For the text-containing cell, return its midpoint in (x, y) coordinate format. 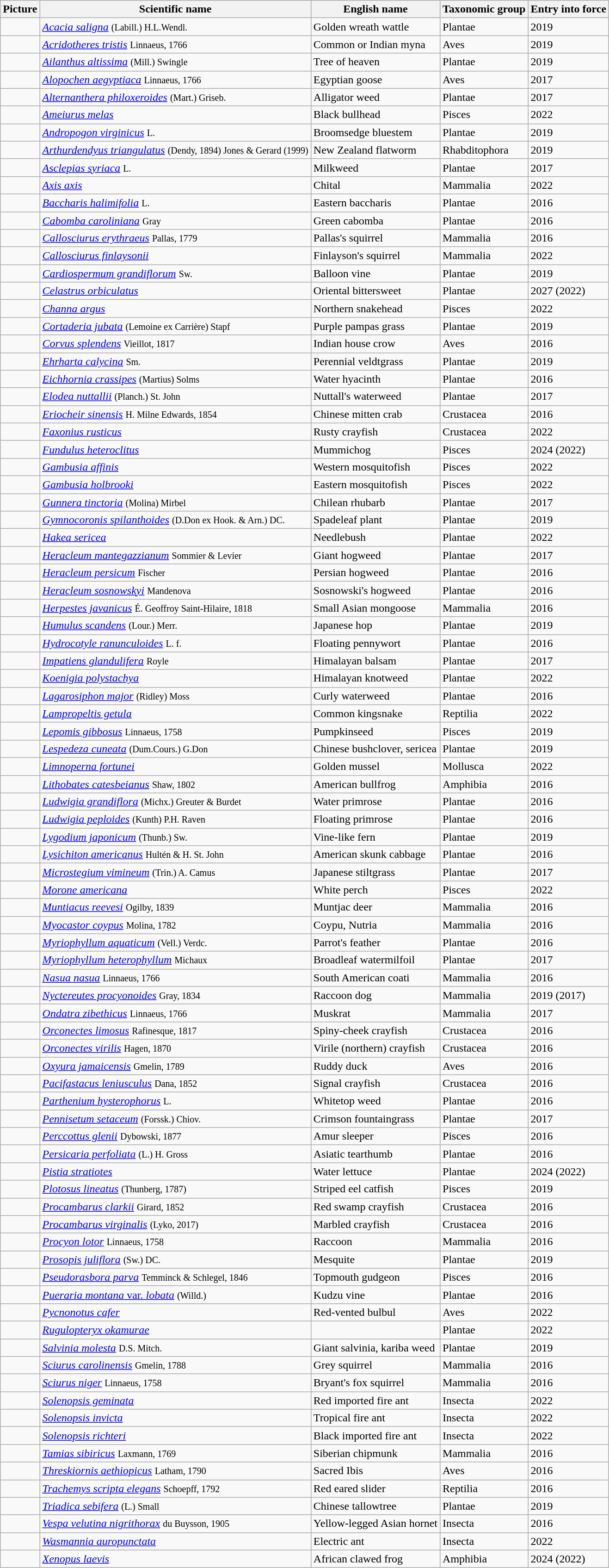
Japanese stiltgrass (375, 872)
Giant hogweed (375, 555)
Parrot's feather (375, 942)
Finlayson's squirrel (375, 256)
Nuttall's waterweed (375, 397)
Gambusia holbrooki (175, 484)
Nyctereutes procyonoides Gray, 1834 (175, 995)
Baccharis halimifolia L. (175, 203)
2019 (2017) (569, 995)
Humulus scandens (Lour.) Merr. (175, 626)
Salvinia molesta D.S. Mitch. (175, 1348)
Ameiurus melas (175, 115)
Corvus splendens Vieillot, 1817 (175, 344)
Nasua nasua Linnaeus, 1766 (175, 978)
Heracleum mantegazzianum Sommier & Levier (175, 555)
Chinese mitten crab (375, 414)
Pennisetum setaceum (Forssk.) Chiov. (175, 1119)
Axis axis (175, 185)
Green cabomba (375, 221)
Chinese bushclover, sericea (375, 749)
Raccoon dog (375, 995)
Lithobates catesbeianus Shaw, 1802 (175, 784)
Perccottus glenii Dybowski, 1877 (175, 1136)
Signal crayfish (375, 1084)
Ehrharta calycina Sm. (175, 361)
New Zealand flatworm (375, 150)
Mollusca (484, 766)
Tamias sibiricus Laxmann, 1769 (175, 1453)
Himalayan knotweed (375, 678)
Hakea sericea (175, 538)
African clawed frog (375, 1559)
Cardiospermum grandiflorum Sw. (175, 273)
Water hyacinth (375, 379)
Chinese tallowtree (375, 1506)
Common or Indian myna (375, 44)
Amur sleeper (375, 1136)
Lygodium japonicum (Thunb.) Sw. (175, 837)
Pallas's squirrel (375, 238)
Gambusia affinis (175, 467)
Ruddy duck (375, 1066)
Water primrose (375, 802)
Taxonomic group (484, 9)
Persian hogweed (375, 573)
Gymnocoronis spilanthoides (D.Don ex Hook. & Arn.) DC. (175, 520)
Alligator weed (375, 97)
Yellow-legged Asian hornet (375, 1524)
Purple pampas grass (375, 326)
Black bullhead (375, 115)
Asiatic tearthumb (375, 1154)
Myriophyllum aquaticum (Vell.) Verdc. (175, 942)
Whitetop weed (375, 1101)
Common kingsnake (375, 713)
Perennial veldtgrass (375, 361)
Scientific name (175, 9)
Giant salvinia, kariba weed (375, 1348)
Elodea nuttallii (Planch.) St. John (175, 397)
Spadeleaf plant (375, 520)
Myriophyllum heterophyllum Michaux (175, 960)
Heracleum sosnowskyi Mandenova (175, 590)
Tree of heaven (375, 62)
American bullfrog (375, 784)
Eichhornia crassipes (Martius) Solms (175, 379)
Sciurus niger Linnaeus, 1758 (175, 1383)
Koenigia polystachya (175, 678)
Faxonius rusticus (175, 432)
Golden mussel (375, 766)
Chital (375, 185)
Golden wreath wattle (375, 27)
Channa argus (175, 309)
Callosciurus erythraeus Pallas, 1779 (175, 238)
Heracleum persicum Fischer (175, 573)
Solenopsis invicta (175, 1418)
Hydrocotyle ranunculoides L. f. (175, 643)
Grey squirrel (375, 1365)
Sacred Ibis (375, 1471)
Ondatra zibethicus Linnaeus, 1766 (175, 1013)
Mummichog (375, 449)
Virile (northern) crayfish (375, 1048)
Lysichiton americanus Hultén & H. St. John (175, 855)
Celastrus orbiculatus (175, 291)
Curly waterweed (375, 696)
Himalayan balsam (375, 661)
Egyptian goose (375, 80)
Eriocheir sinensis H. Milne Edwards, 1854 (175, 414)
Arthurdendyus triangulatus (Dendy, 1894) Jones & Gerard (1999) (175, 150)
Ludwigia peploides (Kunth) P.H. Raven (175, 819)
Plotosus lineatus (Thunberg, 1787) (175, 1189)
Pseudorasbora parva Temminck & Schlegel, 1846 (175, 1277)
2027 (2022) (569, 291)
Rugulopteryx okamurae (175, 1330)
Procyon lotor Linnaeus, 1758 (175, 1242)
Red swamp crayfish (375, 1207)
Small Asian mongoose (375, 608)
Broadleaf watermilfoil (375, 960)
English name (375, 9)
Siberian chipmunk (375, 1453)
Muntjac deer (375, 907)
Cabomba caroliniana Gray (175, 221)
Balloon vine (375, 273)
Sosnowski's hogweed (375, 590)
South American coati (375, 978)
Herpestes javanicus É. Geoffroy Saint-Hilaire, 1818 (175, 608)
Ailanthus altissima (Mill.) Swingle (175, 62)
Coypu, Nutria (375, 925)
White perch (375, 890)
Striped eel catfish (375, 1189)
Andropogon virginicus L. (175, 132)
Cortaderia jubata (Lemoine ex Carrière) Stapf (175, 326)
Floating primrose (375, 819)
Gunnera tinctoria (Molina) Mirbel (175, 502)
Oxyura jamaicensis Gmelin, 1789 (175, 1066)
Needlebush (375, 538)
Pueraria montana var. lobata (Willd.) (175, 1295)
Rhabditophora (484, 150)
Marbled crayfish (375, 1224)
Procambarus virginalis (Lyko, 2017) (175, 1224)
Tropical fire ant (375, 1418)
Kudzu vine (375, 1295)
Topmouth gudgeon (375, 1277)
Ludwigia grandiflora (Michx.) Greuter & Burdet (175, 802)
Northern snakehead (375, 309)
Vespa velutina nigrithorax du Buysson, 1905 (175, 1524)
Muntiacus reevesi Ogilby, 1839 (175, 907)
Red imported fire ant (375, 1401)
Spiny-cheek crayfish (375, 1030)
Eastern mosquitofish (375, 484)
Impatiens glandulifera Royle (175, 661)
Electric ant (375, 1541)
Solenopsis richteri (175, 1436)
Raccoon (375, 1242)
Indian house crow (375, 344)
Solenopsis geminata (175, 1401)
Milkweed (375, 167)
Microstegium vimineum (Trin.) A. Camus (175, 872)
Fundulus heteroclitus (175, 449)
Orconectes virilis Hagen, 1870 (175, 1048)
Pistia stratiotes (175, 1171)
Rusty crayfish (375, 432)
Pacifastacus leniusculus Dana, 1852 (175, 1084)
Bryant's fox squirrel (375, 1383)
Xenopus laevis (175, 1559)
Red-vented bulbul (375, 1312)
Alternanthera philoxeroides (Mart.) Griseb. (175, 97)
Floating pennywort (375, 643)
Japanese hop (375, 626)
Asclepias syriaca L. (175, 167)
Persicaria perfoliata (L.) H. Gross (175, 1154)
Eastern baccharis (375, 203)
Picture (20, 9)
Triadica sebifera (L.) Small (175, 1506)
Chilean rhubarb (375, 502)
Western mosquitofish (375, 467)
Pycnonotus cafer (175, 1312)
Limnoperna fortunei (175, 766)
Parthenium hysterophorus L. (175, 1101)
Sciurus carolinensis Gmelin, 1788 (175, 1365)
Trachemys scripta elegans Schoepff, 1792 (175, 1488)
Crimson fountaingrass (375, 1119)
Wasmannia auropunctata (175, 1541)
Lagarosiphon major (Ridley) Moss (175, 696)
Entry into force (569, 9)
Broomsedge bluestem (375, 132)
Muskrat (375, 1013)
Lampropeltis getula (175, 713)
Oriental bittersweet (375, 291)
Acacia saligna (Labill.) H.L.Wendl. (175, 27)
Water lettuce (375, 1171)
Mesquite (375, 1259)
Acridotheres tristis Linnaeus, 1766 (175, 44)
Alopochen aegyptiaca Linnaeus, 1766 (175, 80)
Pumpkinseed (375, 731)
Callosciurus finlaysonii (175, 256)
Threskiornis aethiopicus Latham, 1790 (175, 1471)
Myocastor coypus Molina, 1782 (175, 925)
Vine-like fern (375, 837)
Red eared slider (375, 1488)
Procambarus clarkii Girard, 1852 (175, 1207)
Black imported fire ant (375, 1436)
Morone americana (175, 890)
Prosopis juliflora (Sw.) DC. (175, 1259)
Orconectes limosus Rafinesque, 1817 (175, 1030)
American skunk cabbage (375, 855)
Lespedeza cuneata (Dum.Cours.) G.Don (175, 749)
Lepomis gibbosus Linnaeus, 1758 (175, 731)
